Locate the cell with the specified text and output its (x, y) center coordinate. 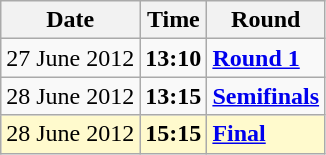
Round (266, 20)
Round 1 (266, 58)
27 June 2012 (70, 58)
13:15 (174, 96)
15:15 (174, 134)
Final (266, 134)
Time (174, 20)
Semifinals (266, 96)
Date (70, 20)
13:10 (174, 58)
